Detect which cell encompasses the target text, then output its [X, Y] center coordinate. 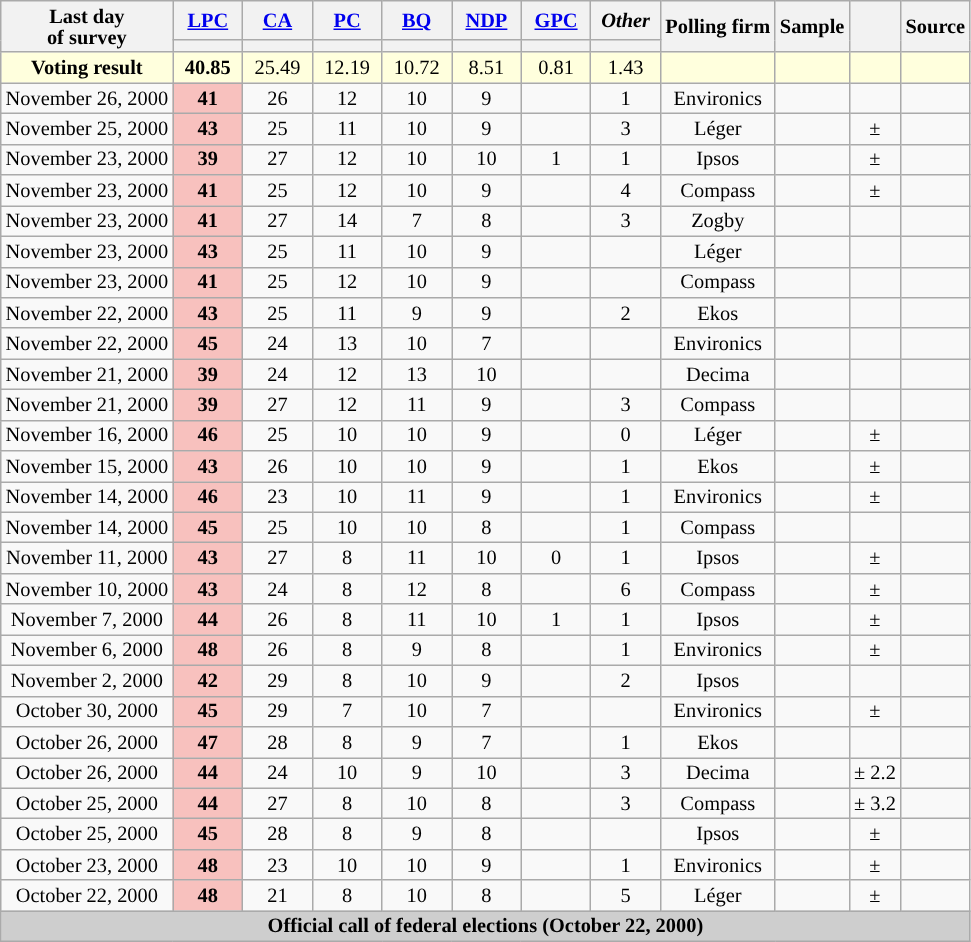
40.85 [208, 68]
12.19 [347, 68]
GPC [556, 20]
November 2, 2000 [87, 680]
Official call of federal elections (October 22, 2000) [486, 926]
Sample [812, 26]
4 [626, 190]
6 [626, 588]
October 23, 2000 [87, 864]
25.49 [278, 68]
± 3.2 [874, 804]
14 [347, 220]
Zogby [718, 220]
NDP [487, 20]
47 [208, 742]
5 [626, 896]
October 22, 2000 [87, 896]
November 15, 2000 [87, 466]
November 7, 2000 [87, 620]
Other [626, 20]
Polling firm [718, 26]
BQ [417, 20]
PC [347, 20]
CA [278, 20]
November 11, 2000 [87, 558]
0.81 [556, 68]
± 2.2 [874, 772]
October 30, 2000 [87, 712]
1.43 [626, 68]
November 16, 2000 [87, 436]
Last day of survey [87, 26]
8.51 [487, 68]
10.72 [417, 68]
November 25, 2000 [87, 128]
November 6, 2000 [87, 650]
November 10, 2000 [87, 588]
Source [936, 26]
November 26, 2000 [87, 98]
Voting result [87, 68]
42 [208, 680]
21 [278, 896]
LPC [208, 20]
